For the text-containing cell, return its midpoint in [x, y] coordinate format. 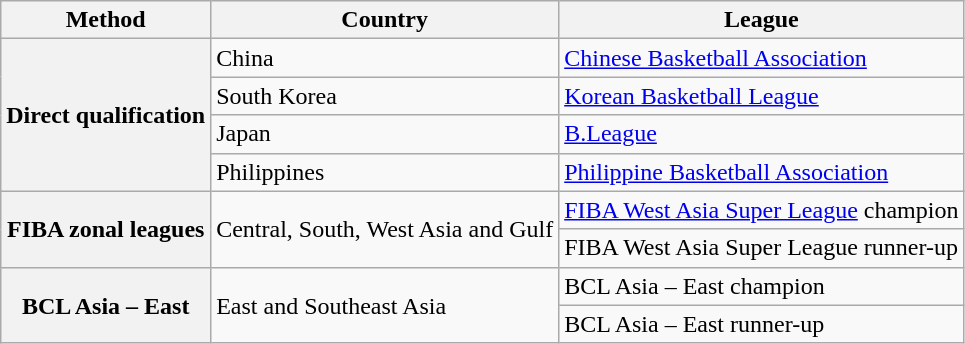
Chinese Basketball Association [762, 58]
Japan [385, 134]
Korean Basketball League [762, 96]
South Korea [385, 96]
BCL Asia – East runner-up [762, 324]
FIBA zonal leagues [106, 229]
FIBA West Asia Super League champion [762, 210]
Philippine Basketball Association [762, 172]
Central, South, West Asia and Gulf [385, 229]
East and Southeast Asia [385, 305]
BCL Asia – East [106, 305]
B.League [762, 134]
Philippines [385, 172]
BCL Asia – East champion [762, 286]
FIBA West Asia Super League runner-up [762, 248]
Country [385, 20]
League [762, 20]
Method [106, 20]
China [385, 58]
Direct qualification [106, 115]
